Provide the (x, y) coordinate of the cell's center where the given text is located.  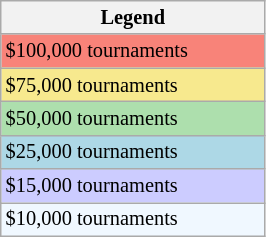
$100,000 tournaments (133, 51)
$15,000 tournaments (133, 186)
$75,000 tournaments (133, 85)
$50,000 tournaments (133, 118)
Legend (133, 17)
$10,000 tournaments (133, 219)
$25,000 tournaments (133, 152)
